Return the (X, Y) coordinate for the center point of the cell that contains the specified text.  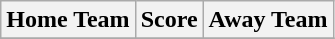
Score (169, 20)
Home Team (68, 20)
Away Team (268, 20)
